Detect which cell encompasses the target text, then output its [x, y] center coordinate. 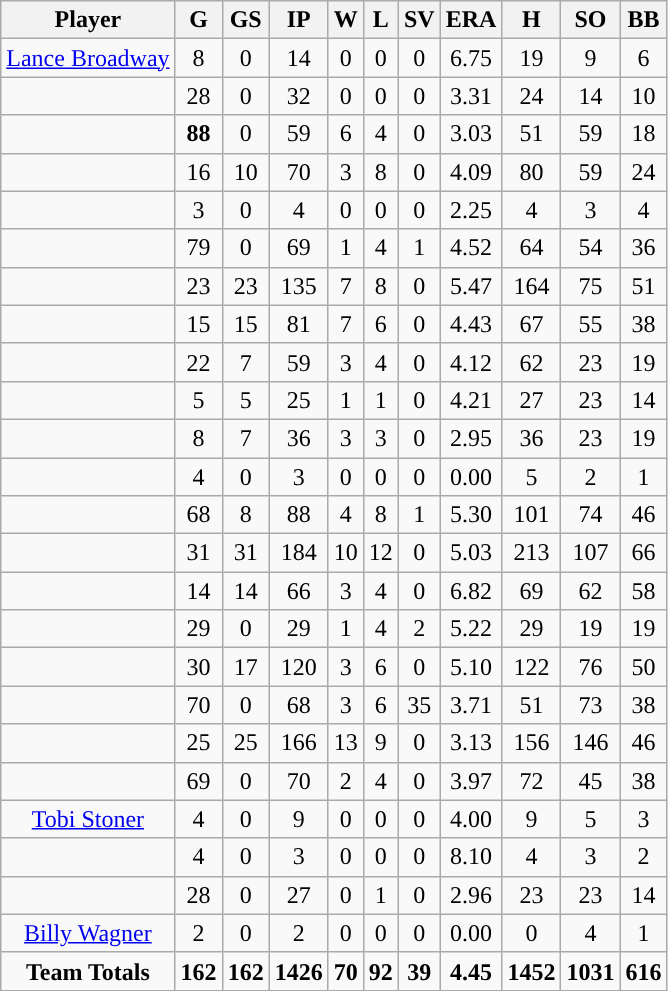
54 [590, 248]
1031 [590, 971]
17 [246, 667]
BB [644, 20]
6.75 [471, 58]
3.31 [471, 96]
3.13 [471, 743]
18 [644, 134]
4.00 [471, 819]
80 [532, 172]
616 [644, 971]
92 [380, 971]
166 [298, 743]
22 [198, 362]
30 [198, 667]
75 [590, 286]
H [532, 20]
39 [419, 971]
5.30 [471, 515]
55 [590, 324]
5.03 [471, 553]
32 [298, 96]
4.45 [471, 971]
4.09 [471, 172]
13 [346, 743]
ERA [471, 20]
50 [644, 667]
6.82 [471, 591]
58 [644, 591]
3.03 [471, 134]
Team Totals [88, 971]
72 [532, 781]
12 [380, 553]
73 [590, 705]
74 [590, 515]
4.12 [471, 362]
W [346, 20]
213 [532, 553]
Player [88, 20]
135 [298, 286]
1426 [298, 971]
8.10 [471, 857]
76 [590, 667]
120 [298, 667]
2.95 [471, 438]
81 [298, 324]
2.25 [471, 210]
146 [590, 743]
5.22 [471, 629]
67 [532, 324]
101 [532, 515]
G [198, 20]
3.71 [471, 705]
122 [532, 667]
Lance Broadway [88, 58]
4.43 [471, 324]
IP [298, 20]
2.96 [471, 895]
164 [532, 286]
Billy Wagner [88, 933]
Tobi Stoner [88, 819]
79 [198, 248]
184 [298, 553]
L [380, 20]
5.10 [471, 667]
1452 [532, 971]
GS [246, 20]
16 [198, 172]
5.47 [471, 286]
4.21 [471, 400]
35 [419, 705]
45 [590, 781]
156 [532, 743]
4.52 [471, 248]
SV [419, 20]
3.97 [471, 781]
64 [532, 248]
107 [590, 553]
SO [590, 20]
